Scan for the cell matching the given text and deliver its [x, y] coordinate at center. 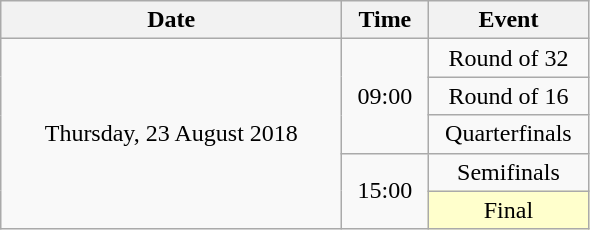
Thursday, 23 August 2018 [172, 134]
Event [508, 20]
15:00 [385, 191]
Final [508, 210]
Semifinals [508, 172]
Quarterfinals [508, 134]
09:00 [385, 96]
Round of 16 [508, 96]
Time [385, 20]
Date [172, 20]
Round of 32 [508, 58]
